Locate the cell with the specified text and output its [x, y] center coordinate. 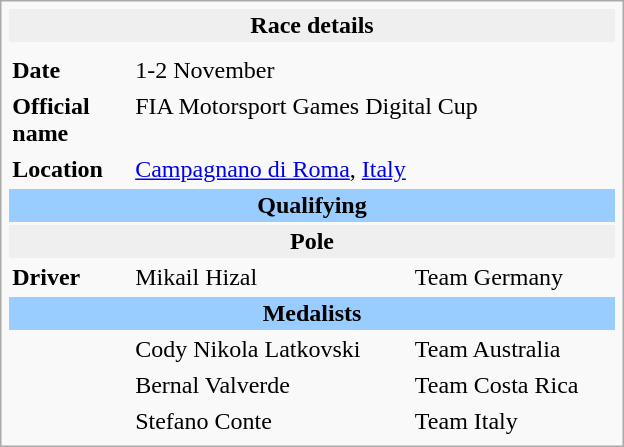
Qualifying [312, 206]
Team Germany [514, 278]
Medalists [312, 314]
Team Costa Rica [514, 386]
Campagnano di Roma, Italy [374, 170]
Location [69, 170]
Race details [312, 26]
Mikail Hizal [270, 278]
Bernal Valverde [270, 386]
Team Italy [514, 422]
Pole [312, 242]
Stefano Conte [270, 422]
Date [69, 70]
1-2 November [270, 70]
Team Australia [514, 350]
Cody Nikola Latkovski [270, 350]
Driver [69, 278]
Official name [69, 120]
FIA Motorsport Games Digital Cup [374, 120]
